Determine the (x, y) coordinate at the center of the cell enclosing the given text.  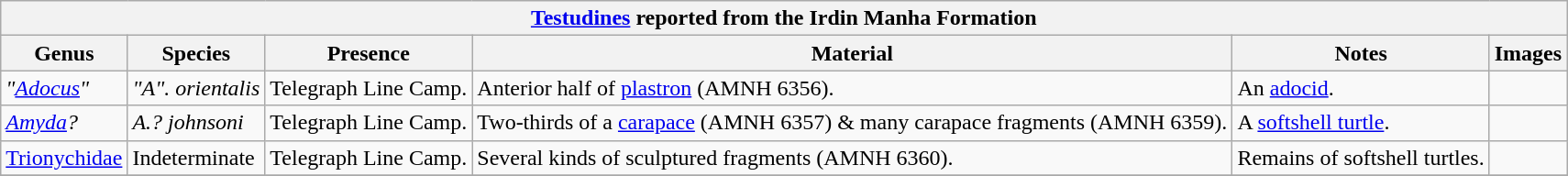
Anterior half of plastron (AMNH 6356). (853, 88)
Testudines reported from the Irdin Manha Formation (784, 18)
Notes (1361, 53)
Species (196, 53)
Trionychidae (64, 158)
Genus (64, 53)
A.? johnsoni (196, 123)
Images (1528, 53)
Amyda? (64, 123)
Two-thirds of a carapace (AMNH 6357) & many carapace fragments (AMNH 6359). (853, 123)
"A". orientalis (196, 88)
Indeterminate (196, 158)
Presence (369, 53)
Material (853, 53)
A softshell turtle. (1361, 123)
"Adocus" (64, 88)
Remains of softshell turtles. (1361, 158)
An adocid. (1361, 88)
Several kinds of sculptured fragments (AMNH 6360). (853, 158)
